Locate the cell with the specified text and output its [X, Y] center coordinate. 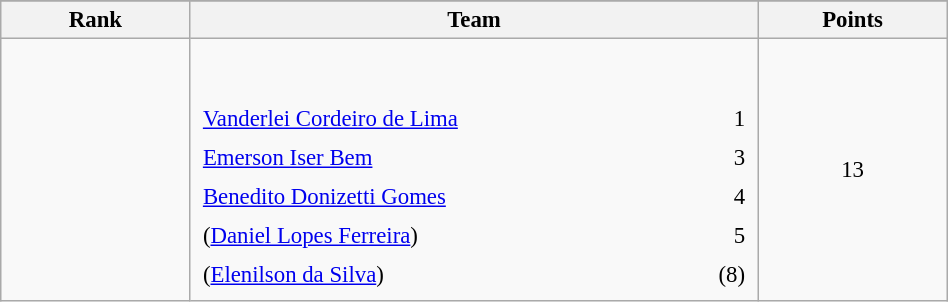
5 [716, 236]
Emerson Iser Bem [440, 158]
Vanderlei Cordeiro de Lima 1 Emerson Iser Bem 3 Benedito Donizetti Gomes 4 (Daniel Lopes Ferreira) 5 (Elenilson da Silva) (8) [474, 170]
1 [716, 119]
Points [852, 20]
(Elenilson da Silva) [440, 275]
Team [474, 20]
(8) [716, 275]
Rank [96, 20]
13 [852, 170]
4 [716, 197]
(Daniel Lopes Ferreira) [440, 236]
3 [716, 158]
Benedito Donizetti Gomes [440, 197]
Vanderlei Cordeiro de Lima [440, 119]
